Scan for the cell matching the given text and deliver its [X, Y] coordinate at center. 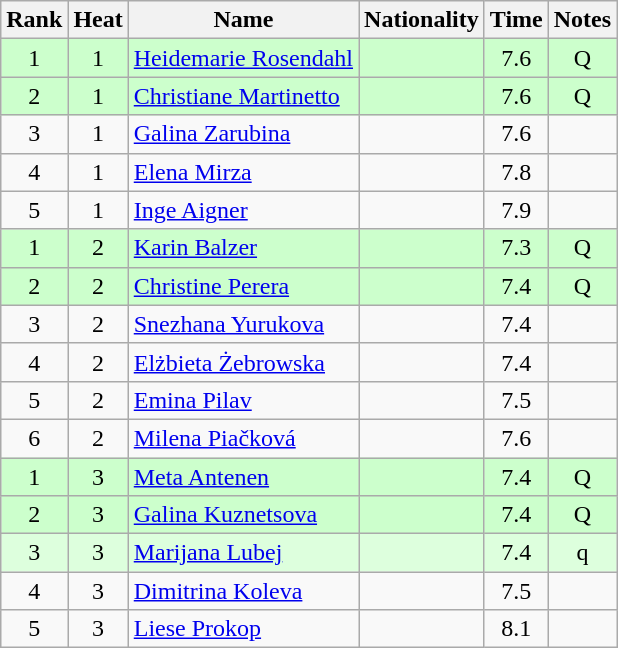
Nationality [422, 20]
Heat [98, 20]
Elena Mirza [243, 172]
7.8 [516, 172]
Meta Antenen [243, 477]
6 [34, 438]
Inge Aigner [243, 210]
Liese Prokop [243, 629]
Time [516, 20]
Emina Pilav [243, 400]
Milena Piačková [243, 438]
Notes [582, 20]
7.9 [516, 210]
Snezhana Yurukova [243, 324]
Dimitrina Koleva [243, 591]
Karin Balzer [243, 248]
7.3 [516, 248]
Marijana Lubej [243, 553]
8.1 [516, 629]
Galina Zarubina [243, 134]
Rank [34, 20]
q [582, 553]
Christiane Martinetto [243, 96]
Name [243, 20]
Christine Perera [243, 286]
Galina Kuznetsova [243, 515]
Heidemarie Rosendahl [243, 58]
Elżbieta Żebrowska [243, 362]
